Detect which cell encompasses the target text, then output its (x, y) center coordinate. 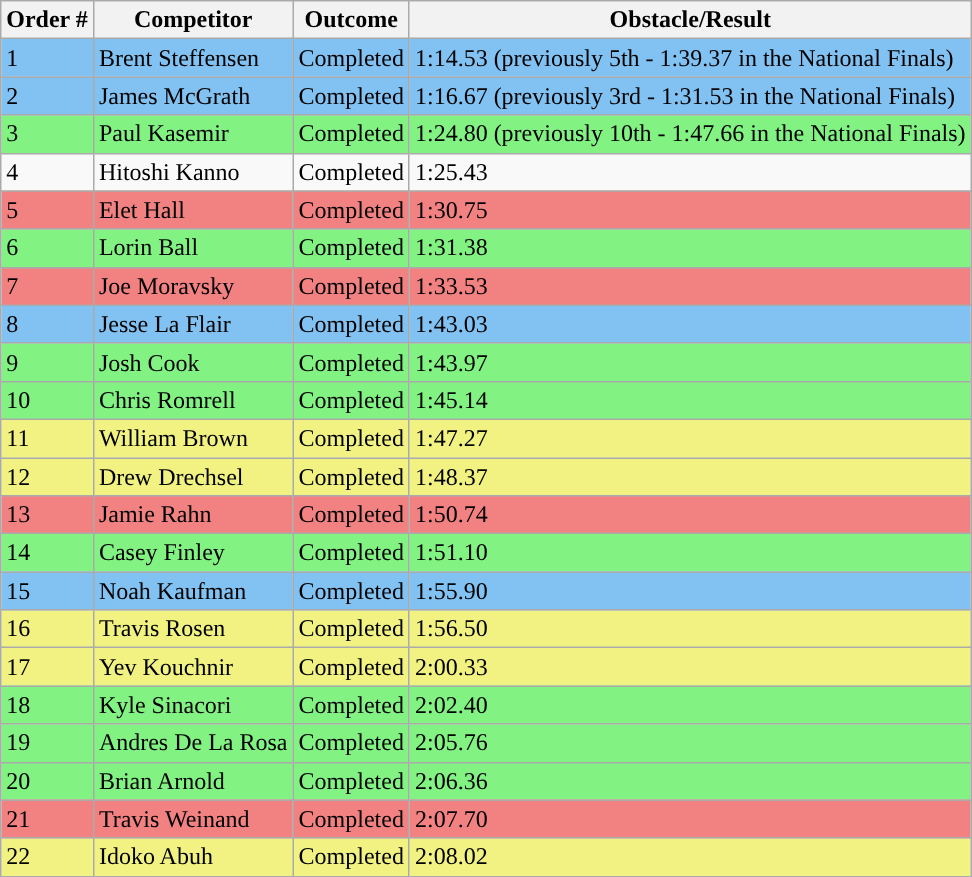
5 (48, 210)
6 (48, 248)
2:07.70 (690, 819)
Brian Arnold (193, 781)
Obstacle/Result (690, 20)
1:33.53 (690, 286)
Travis Weinand (193, 819)
3 (48, 134)
Jesse La Flair (193, 324)
15 (48, 591)
2 (48, 96)
11 (48, 438)
Yev Kouchnir (193, 667)
Kyle Sinacori (193, 705)
12 (48, 477)
17 (48, 667)
Casey Finley (193, 553)
Hitoshi Kanno (193, 172)
Outcome (351, 20)
4 (48, 172)
2:05.76 (690, 743)
1:16.67 (previously 3rd - 1:31.53 in the National Finals) (690, 96)
14 (48, 553)
16 (48, 629)
1:24.80 (previously 10th - 1:47.66 in the National Finals) (690, 134)
20 (48, 781)
2:08.02 (690, 857)
Noah Kaufman (193, 591)
2:06.36 (690, 781)
2:02.40 (690, 705)
1:14.53 (previously 5th - 1:39.37 in the National Finals) (690, 58)
8 (48, 324)
Travis Rosen (193, 629)
7 (48, 286)
1:30.75 (690, 210)
21 (48, 819)
1:31.38 (690, 248)
13 (48, 515)
2:00.33 (690, 667)
Joe Moravsky (193, 286)
Chris Romrell (193, 400)
1:55.90 (690, 591)
William Brown (193, 438)
10 (48, 400)
1:48.37 (690, 477)
1:25.43 (690, 172)
1:50.74 (690, 515)
Jamie Rahn (193, 515)
Competitor (193, 20)
Paul Kasemir (193, 134)
James McGrath (193, 96)
1:45.14 (690, 400)
1:43.97 (690, 362)
22 (48, 857)
1:56.50 (690, 629)
18 (48, 705)
1 (48, 58)
Andres De La Rosa (193, 743)
Drew Drechsel (193, 477)
1:47.27 (690, 438)
Brent Steffensen (193, 58)
19 (48, 743)
9 (48, 362)
Lorin Ball (193, 248)
Order # (48, 20)
1:43.03 (690, 324)
Josh Cook (193, 362)
Elet Hall (193, 210)
1:51.10 (690, 553)
Idoko Abuh (193, 857)
